Return (X, Y) of the center of cell containing provided text 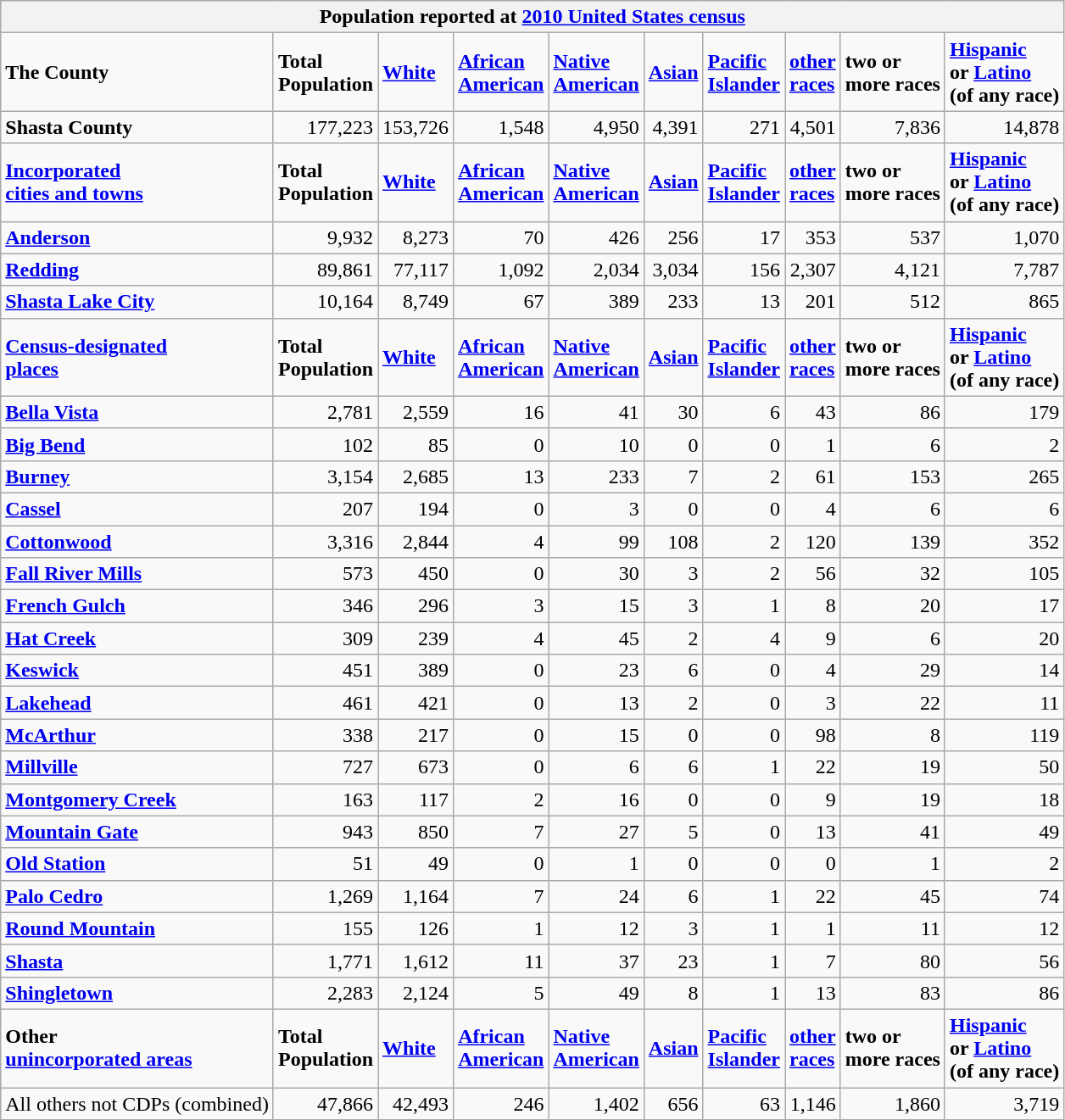
353 (813, 237)
1,164 (415, 896)
943 (326, 832)
29 (892, 671)
80 (892, 961)
10,164 (326, 302)
120 (813, 542)
1,070 (1004, 237)
1,612 (415, 961)
Hat Creek (137, 638)
67 (501, 302)
2,034 (596, 270)
850 (415, 832)
246 (501, 1103)
9,932 (326, 237)
450 (415, 574)
309 (326, 638)
352 (1004, 542)
32 (892, 574)
7,836 (892, 127)
2,307 (813, 270)
24 (596, 896)
727 (326, 767)
Otherunincorporated areas (137, 1048)
Shasta (137, 961)
461 (326, 703)
1,269 (326, 896)
Millville (137, 767)
1,548 (501, 127)
271 (744, 127)
Redding (137, 270)
346 (326, 606)
2,124 (415, 993)
42,493 (415, 1103)
Fall River Mills (137, 574)
51 (326, 864)
2,559 (415, 412)
163 (326, 800)
Cottonwood (137, 542)
Incorporatedcities and towns (137, 182)
119 (1004, 735)
2,685 (415, 476)
50 (1004, 767)
18 (1004, 800)
1,402 (596, 1103)
296 (415, 606)
Shasta Lake City (137, 302)
Old Station (137, 864)
McArthur (137, 735)
194 (415, 509)
656 (673, 1103)
421 (415, 703)
102 (326, 444)
3,154 (326, 476)
77,117 (415, 270)
Shasta County (137, 127)
239 (415, 638)
14,878 (1004, 127)
426 (596, 237)
Population reported at 2010 United States census (532, 17)
Cassel (137, 509)
1,771 (326, 961)
201 (813, 302)
1,860 (892, 1103)
105 (1004, 574)
2,283 (326, 993)
Keswick (137, 671)
French Gulch (137, 606)
2,844 (415, 542)
4,950 (596, 127)
155 (326, 928)
3,719 (1004, 1103)
153 (892, 476)
14 (1004, 671)
10 (596, 444)
99 (596, 542)
Burney (137, 476)
74 (1004, 896)
217 (415, 735)
Census-designatedplaces (137, 357)
Palo Cedro (137, 896)
89,861 (326, 270)
Round Mountain (137, 928)
The County (137, 72)
673 (415, 767)
451 (326, 671)
70 (501, 237)
512 (892, 302)
156 (744, 270)
179 (1004, 412)
37 (596, 961)
865 (1004, 302)
63 (744, 1103)
265 (1004, 476)
All others not CDPs (combined) (137, 1103)
177,223 (326, 127)
8,749 (415, 302)
1,146 (813, 1103)
8,273 (415, 237)
139 (892, 542)
4,391 (673, 127)
Montgomery Creek (137, 800)
126 (415, 928)
Shingletown (137, 993)
7,787 (1004, 270)
Lakehead (137, 703)
3,034 (673, 270)
537 (892, 237)
573 (326, 574)
Mountain Gate (137, 832)
4,501 (813, 127)
153,726 (415, 127)
108 (673, 542)
2,781 (326, 412)
98 (813, 735)
4,121 (892, 270)
85 (415, 444)
83 (892, 993)
256 (673, 237)
Anderson (137, 237)
Big Bend (137, 444)
43 (813, 412)
Bella Vista (137, 412)
61 (813, 476)
3,316 (326, 542)
47,866 (326, 1103)
338 (326, 735)
207 (326, 509)
1,092 (501, 270)
117 (415, 800)
27 (596, 832)
